Pinpoint the cell where the given text exists, returning its [X, Y] midpoint coordinate. 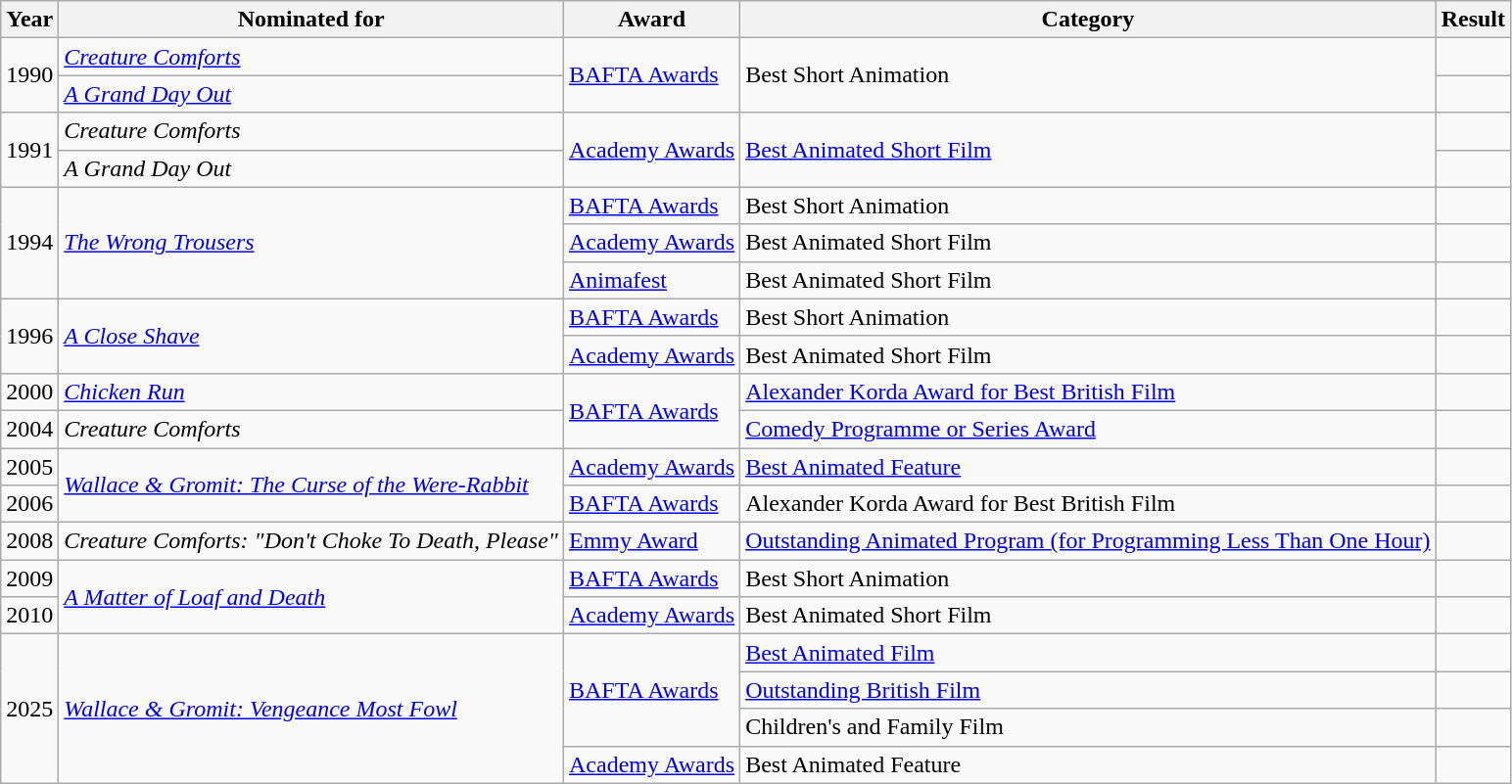
1996 [29, 336]
Year [29, 20]
Best Animated Film [1089, 653]
1991 [29, 150]
A Close Shave [311, 336]
Outstanding Animated Program (for Programming Less Than One Hour) [1089, 541]
Wallace & Gromit: Vengeance Most Fowl [311, 709]
2008 [29, 541]
Category [1089, 20]
1990 [29, 75]
Award [651, 20]
2009 [29, 578]
Chicken Run [311, 392]
1994 [29, 243]
Emmy Award [651, 541]
2025 [29, 709]
Animafest [651, 280]
2010 [29, 616]
Result [1473, 20]
2005 [29, 467]
2006 [29, 504]
Outstanding British Film [1089, 690]
Comedy Programme or Series Award [1089, 429]
A Matter of Loaf and Death [311, 597]
2004 [29, 429]
The Wrong Trousers [311, 243]
Creature Comforts: "Don't Choke To Death, Please" [311, 541]
Wallace & Gromit: The Curse of the Were-Rabbit [311, 485]
2000 [29, 392]
Children's and Family Film [1089, 727]
Nominated for [311, 20]
